Capture the cell that displays the provided text and extract its (x, y) central coordinate. 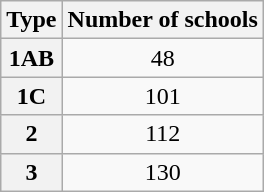
48 (162, 58)
101 (162, 96)
Number of schools (162, 20)
112 (162, 134)
Type (32, 20)
3 (32, 172)
1C (32, 96)
2 (32, 134)
130 (162, 172)
1AB (32, 58)
